Search for the cell housing the specified text and yield its (x, y) center coordinate. 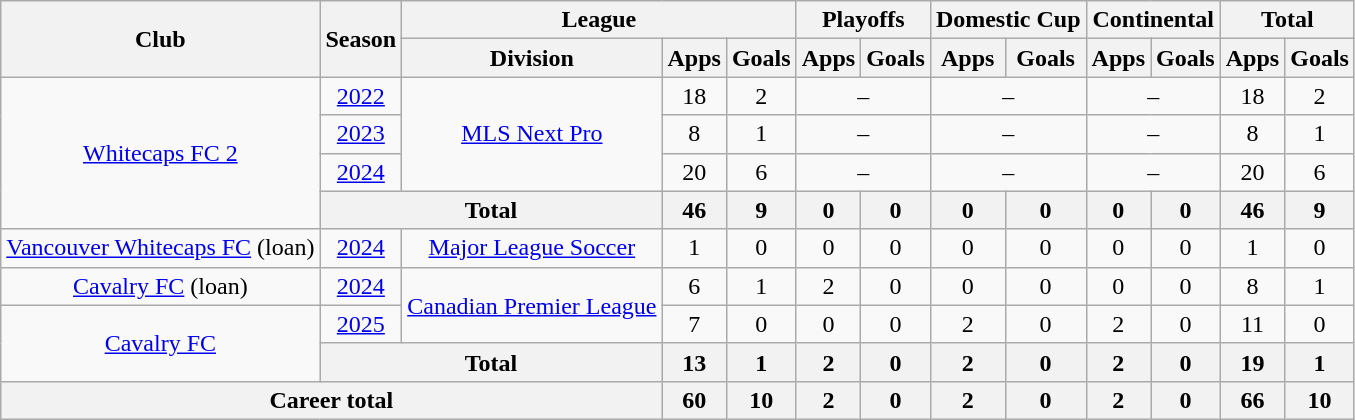
Cavalry FC (loan) (160, 286)
2022 (361, 96)
2023 (361, 134)
Club (160, 39)
Vancouver Whitecaps FC (loan) (160, 248)
Whitecaps FC 2 (160, 153)
Playoffs (863, 20)
19 (1252, 362)
13 (694, 362)
7 (694, 324)
Continental (1153, 20)
Domestic Cup (1008, 20)
60 (694, 400)
MLS Next Pro (532, 134)
Career total (332, 400)
League (599, 20)
Division (532, 58)
2025 (361, 324)
Cavalry FC (160, 343)
Major League Soccer (532, 248)
Season (361, 39)
11 (1252, 324)
Canadian Premier League (532, 305)
66 (1252, 400)
